For the text-containing cell, return its midpoint in [x, y] coordinate format. 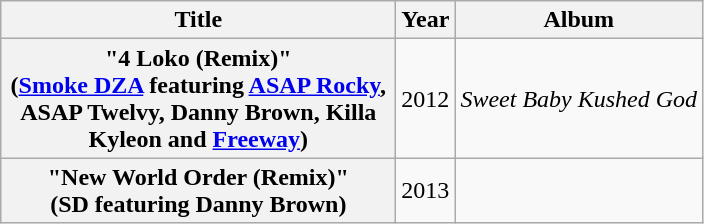
Year [426, 20]
Sweet Baby Kushed God [579, 98]
2012 [426, 98]
Title [198, 20]
"New World Order (Remix)"(SD featuring Danny Brown) [198, 190]
Album [579, 20]
2013 [426, 190]
"4 Loko (Remix)"(Smoke DZA featuring ASAP Rocky, ASAP Twelvy, Danny Brown, Killa Kyleon and Freeway) [198, 98]
